Provide the [x, y] coordinate of the cell's center where the given text is located.  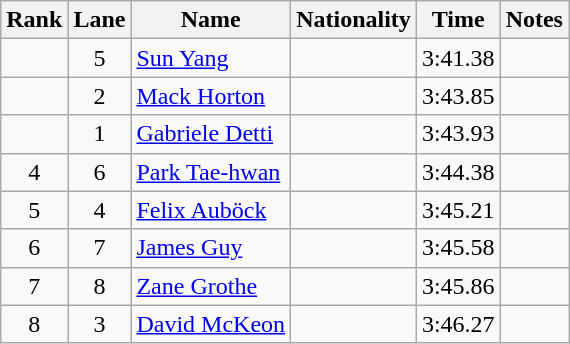
Mack Horton [211, 96]
3:45.58 [458, 248]
James Guy [211, 248]
Notes [534, 20]
Park Tae-hwan [211, 172]
3 [100, 324]
David McKeon [211, 324]
1 [100, 134]
Rank [34, 20]
3:45.21 [458, 210]
3:43.85 [458, 96]
3:43.93 [458, 134]
3:44.38 [458, 172]
Nationality [354, 20]
2 [100, 96]
Gabriele Detti [211, 134]
Lane [100, 20]
Zane Grothe [211, 286]
3:45.86 [458, 286]
Time [458, 20]
Sun Yang [211, 58]
3:41.38 [458, 58]
3:46.27 [458, 324]
Name [211, 20]
Felix Auböck [211, 210]
